For the text-containing cell, return its midpoint in [x, y] coordinate format. 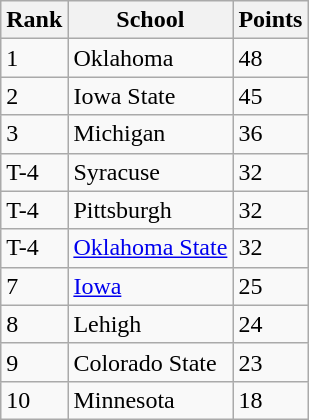
Pittsburgh [150, 210]
Lehigh [150, 324]
Colorado State [150, 362]
45 [270, 96]
Rank [34, 20]
School [150, 20]
8 [34, 324]
24 [270, 324]
Oklahoma State [150, 248]
10 [34, 400]
Michigan [150, 134]
36 [270, 134]
48 [270, 58]
Iowa [150, 286]
Minnesota [150, 400]
Oklahoma [150, 58]
Points [270, 20]
9 [34, 362]
Iowa State [150, 96]
23 [270, 362]
Syracuse [150, 172]
7 [34, 286]
25 [270, 286]
1 [34, 58]
18 [270, 400]
3 [34, 134]
2 [34, 96]
